Output the (x, y) coordinate of the center of the cell containing the given text.  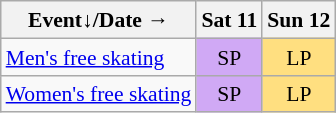
Women's free skating (99, 94)
Sun 12 (298, 20)
Men's free skating (99, 56)
Sat 11 (229, 20)
Event↓/Date → (99, 20)
